Extract the [x, y] coordinate from the center of the cell holding the provided text.  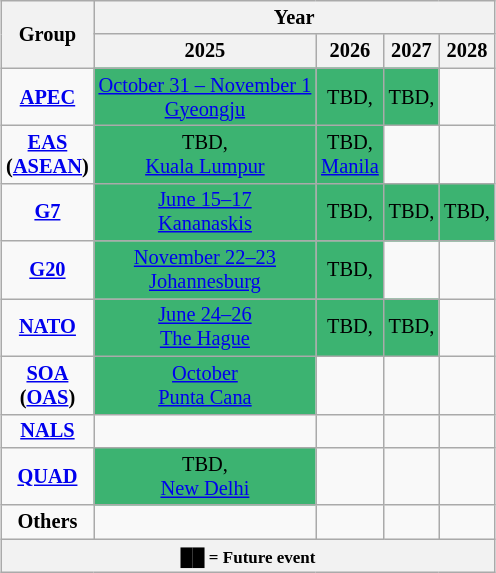
2028 [467, 51]
NATO [47, 327]
Others [47, 522]
APEC [47, 97]
G7 [47, 212]
October 31 – November 1 Gyeongju [206, 97]
TBD, Manila [350, 154]
██ = Future event [248, 556]
2026 [350, 51]
Group [47, 34]
June 15–17 Kananaskis [206, 212]
October Punta Cana [206, 385]
QUAD [47, 476]
G20 [47, 270]
June 24–26 The Hague [206, 327]
2027 [412, 51]
TBD, Kuala Lumpur [206, 154]
November 22–23 Johannesburg [206, 270]
2025 [206, 51]
EAS(ASEAN) [47, 154]
Year [294, 17]
SOA(OAS) [47, 385]
NALS [47, 431]
TBD, New Delhi [206, 476]
